Identify which cell holds the provided text, then report its [X, Y] central coordinate. 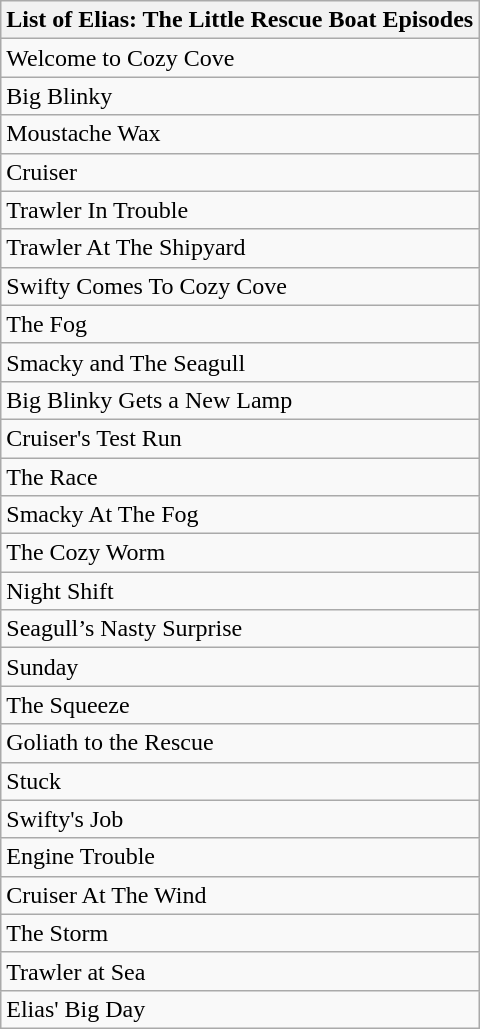
Smacky At The Fog [240, 515]
The Squeeze [240, 705]
Smacky and The Seagull [240, 362]
Trawler In Trouble [240, 210]
The Fog [240, 324]
Swifty Comes To Cozy Cove [240, 286]
Cruiser's Test Run [240, 438]
Big Blinky [240, 96]
Night Shift [240, 591]
Moustache Wax [240, 134]
Sunday [240, 667]
Goliath to the Rescue [240, 743]
Engine Trouble [240, 857]
Swifty's Job [240, 819]
The Cozy Worm [240, 553]
The Race [240, 477]
Cruiser At The Wind [240, 895]
Trawler at Sea [240, 971]
Seagull’s Nasty Surprise [240, 629]
Cruiser [240, 172]
The Storm [240, 933]
List of Elias: The Little Rescue Boat Episodes [240, 20]
Trawler At The Shipyard [240, 248]
Welcome to Cozy Cove [240, 58]
Big Blinky Gets a New Lamp [240, 400]
Stuck [240, 781]
Elias' Big Day [240, 1009]
